Return (x, y) of the center of cell containing provided text 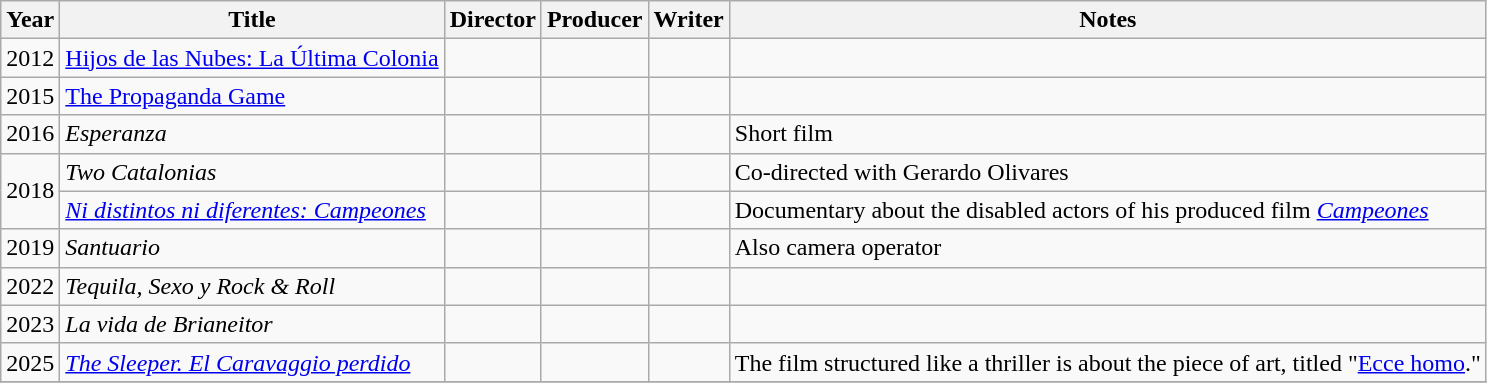
Also camera operator (1108, 248)
2022 (30, 286)
2019 (30, 248)
The Propaganda Game (252, 96)
2015 (30, 96)
Writer (688, 20)
Documentary about the disabled actors of his produced film Campeones (1108, 210)
The film structured like a thriller is about the piece of art, titled "Ecce homo." (1108, 362)
2018 (30, 191)
Producer (594, 20)
2023 (30, 324)
Tequila, Sexo y Rock & Roll (252, 286)
Santuario (252, 248)
La vida de Brianeitor (252, 324)
Title (252, 20)
Co-directed with Gerardo Olivares (1108, 172)
2012 (30, 58)
Esperanza (252, 134)
2016 (30, 134)
Director (492, 20)
Notes (1108, 20)
Ni distintos ni diferentes: Campeones (252, 210)
The Sleeper. El Caravaggio perdido (252, 362)
Short film (1108, 134)
Hijos de las Nubes: La Última Colonia (252, 58)
2025 (30, 362)
Two Catalonias (252, 172)
Year (30, 20)
